Find where the given text appears and provide that cell's center as [X, Y] coordinate. 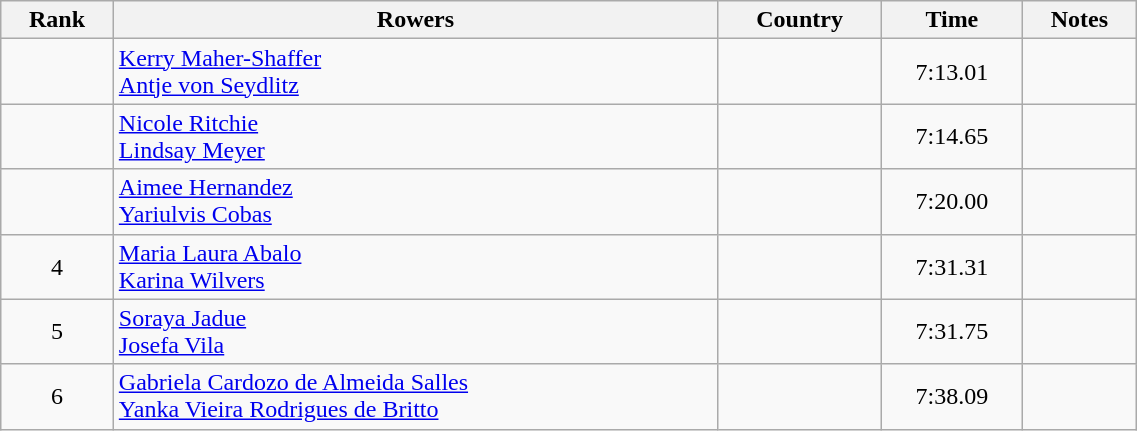
Soraya JadueJosefa Vila [415, 332]
Kerry Maher-ShafferAntje von Seydlitz [415, 72]
7:31.31 [952, 266]
Aimee HernandezYariulvis Cobas [415, 202]
7:38.09 [952, 396]
6 [58, 396]
Country [800, 20]
Rank [58, 20]
5 [58, 332]
Time [952, 20]
Maria Laura AbaloKarina Wilvers [415, 266]
7:31.75 [952, 332]
7:20.00 [952, 202]
4 [58, 266]
Rowers [415, 20]
Nicole RitchieLindsay Meyer [415, 136]
7:14.65 [952, 136]
Notes [1080, 20]
7:13.01 [952, 72]
Gabriela Cardozo de Almeida SallesYanka Vieira Rodrigues de Britto [415, 396]
